Find where the given text appears and provide that cell's center as [x, y] coordinate. 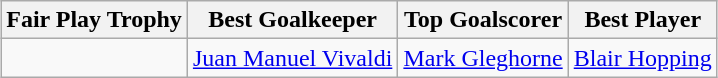
Top Goalscorer [483, 20]
Fair Play Trophy [94, 20]
Mark Gleghorne [483, 58]
Juan Manuel Vivaldi [292, 58]
Blair Hopping [642, 58]
Best Goalkeeper [292, 20]
Best Player [642, 20]
